Determine the [X, Y] coordinate at the center of the cell enclosing the given text.  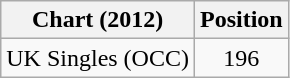
UK Singles (OCC) [98, 58]
Chart (2012) [98, 20]
Position [241, 20]
196 [241, 58]
